Determine the (x, y) coordinate at the center of the cell enclosing the given text.  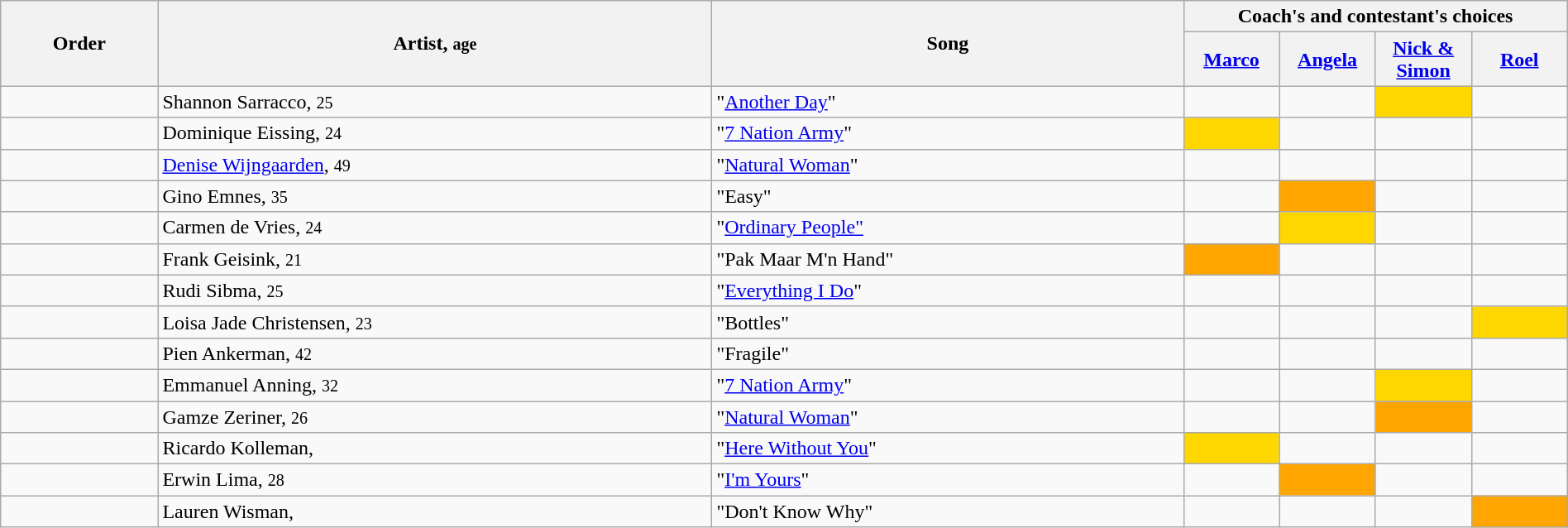
"Another Day" (948, 102)
Coach's and contestant's choices (1375, 17)
Song (948, 43)
Shannon Sarracco, 25 (435, 102)
Ricardo Kolleman, (435, 449)
Artist, age (435, 43)
"Easy" (948, 196)
Denise Wijngaarden, 49 (435, 165)
"Pak Maar M'n Hand" (948, 259)
"Here Without You" (948, 449)
Lauren Wisman, (435, 511)
Dominique Eissing, 24 (435, 133)
Pien Ankerman, 42 (435, 353)
Nick & Simon (1423, 60)
Emmanuel Anning, 32 (435, 385)
"Ordinary People" (948, 228)
"Everything I Do" (948, 290)
Frank Geisink, 21 (435, 259)
"Don't Know Why" (948, 511)
Erwin Lima, 28 (435, 480)
"I'm Yours" (948, 480)
Angela (1327, 60)
Carmen de Vries, 24 (435, 228)
Rudi Sibma, 25 (435, 290)
Gino Emnes, 35 (435, 196)
Marco (1231, 60)
Order (79, 43)
"Bottles" (948, 322)
Gamze Zeriner, 26 (435, 416)
"Fragile" (948, 353)
Roel (1519, 60)
Loisa Jade Christensen, 23 (435, 322)
